From the cell containing the given text, extract its center point as (X, Y) coordinate. 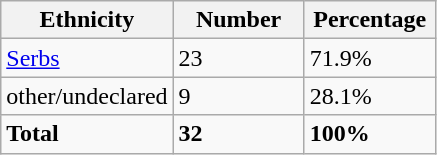
71.9% (370, 58)
Percentage (370, 20)
Total (87, 134)
23 (238, 58)
Serbs (87, 58)
Ethnicity (87, 20)
32 (238, 134)
28.1% (370, 96)
Number (238, 20)
9 (238, 96)
100% (370, 134)
other/undeclared (87, 96)
